Determine the (X, Y) coordinate at the center of the cell enclosing the given text.  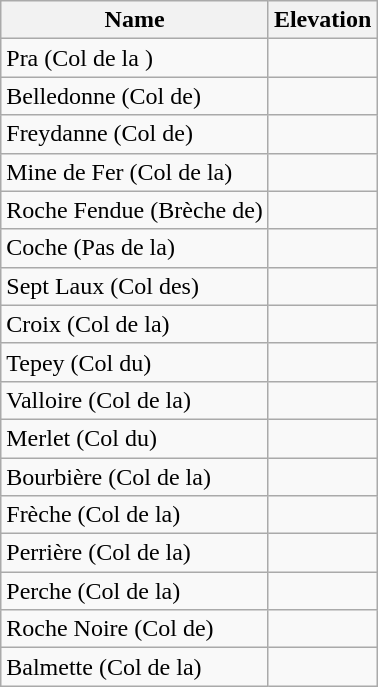
Roche Noire (Col de) (135, 629)
Coche (Pas de la) (135, 248)
Balmette (Col de la) (135, 667)
Roche Fendue (Brèche de) (135, 210)
Valloire (Col de la) (135, 400)
Perrière (Col de la) (135, 553)
Name (135, 20)
Mine de Fer (Col de la) (135, 172)
Belledonne (Col de) (135, 96)
Pra (Col de la ) (135, 58)
Perche (Col de la) (135, 591)
Freydanne (Col de) (135, 134)
Sept Laux (Col des) (135, 286)
Croix (Col de la) (135, 324)
Bourbière (Col de la) (135, 477)
Elevation (322, 20)
Tepey (Col du) (135, 362)
Frèche (Col de la) (135, 515)
Merlet (Col du) (135, 438)
